Determine the (x, y) coordinate at the center of the cell enclosing the given text.  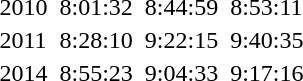
9:22:15 (181, 40)
8:28:10 (96, 40)
